From the cell containing the given text, extract its center point as [X, Y] coordinate. 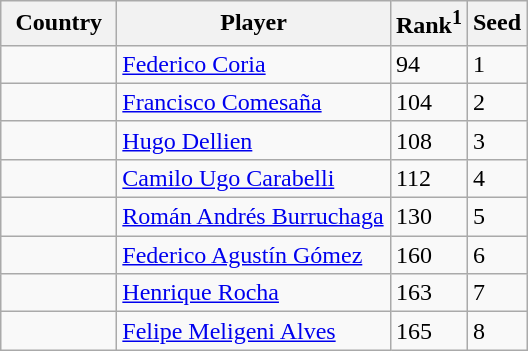
112 [428, 178]
108 [428, 140]
1 [496, 64]
Felipe Meligeni Alves [254, 331]
160 [428, 255]
Federico Coria [254, 64]
8 [496, 331]
6 [496, 255]
Hugo Dellien [254, 140]
5 [496, 217]
7 [496, 293]
3 [496, 140]
130 [428, 217]
Henrique Rocha [254, 293]
Federico Agustín Gómez [254, 255]
Camilo Ugo Carabelli [254, 178]
Francisco Comesaña [254, 102]
163 [428, 293]
Seed [496, 24]
Román Andrés Burruchaga [254, 217]
104 [428, 102]
2 [496, 102]
94 [428, 64]
Country [59, 24]
165 [428, 331]
Rank1 [428, 24]
4 [496, 178]
Player [254, 24]
